Identify which cell holds the provided text, then report its [x, y] central coordinate. 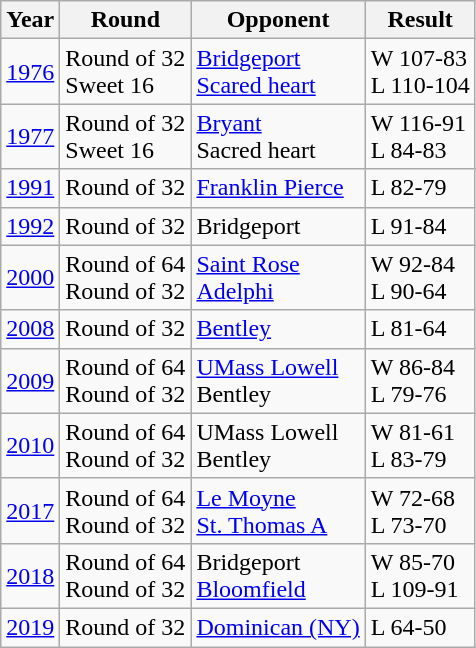
W 72-68L 73-70 [420, 510]
1977 [30, 136]
W 107-83L 110-104 [420, 72]
1991 [30, 188]
Bridgeport [278, 226]
2019 [30, 627]
2017 [30, 510]
2009 [30, 380]
L 82-79 [420, 188]
BridgeportScared heart [278, 72]
2000 [30, 278]
Result [420, 20]
2008 [30, 329]
L 91-84 [420, 226]
2010 [30, 446]
Franklin Pierce [278, 188]
2018 [30, 576]
L 81-64 [420, 329]
Dominican (NY) [278, 627]
1992 [30, 226]
W 81-61L 83-79 [420, 446]
Opponent [278, 20]
W 92-84L 90-64 [420, 278]
Round [126, 20]
1976 [30, 72]
BridgeportBloomfield [278, 576]
Le MoyneSt. Thomas A [278, 510]
Year [30, 20]
Saint RoseAdelphi [278, 278]
W 85-70L 109-91 [420, 576]
L 64-50 [420, 627]
W 116-91L 84-83 [420, 136]
W 86-84L 79-76 [420, 380]
BryantSacred heart [278, 136]
Bentley [278, 329]
